Return the [x, y] coordinate for the center point of the cell that contains the specified text.  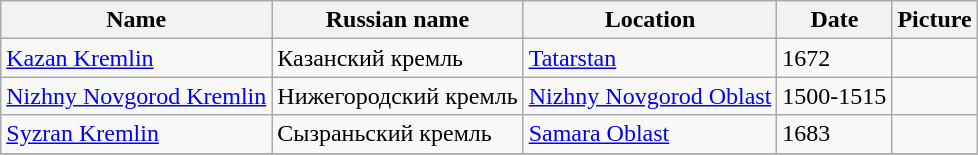
Name [136, 20]
1672 [834, 58]
Сызраньский кремль [398, 134]
Samara Oblast [650, 134]
Russian name [398, 20]
Nizhny Novgorod Oblast [650, 96]
Казанский кремль [398, 58]
1683 [834, 134]
Syzran Kremlin [136, 134]
Нижегородский кремль [398, 96]
Location [650, 20]
1500-1515 [834, 96]
Kazan Kremlin [136, 58]
Tatarstan [650, 58]
Picture [934, 20]
Date [834, 20]
Nizhny Novgorod Kremlin [136, 96]
